Detect which cell encompasses the target text, then output its [x, y] center coordinate. 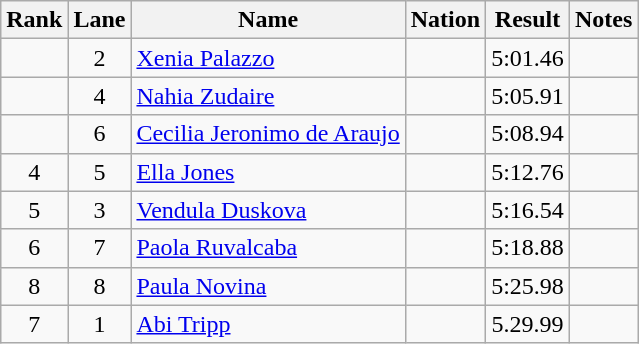
Name [268, 20]
5.29.99 [528, 324]
Paola Ruvalcaba [268, 248]
Abi Tripp [268, 324]
5:25.98 [528, 286]
3 [100, 210]
Ella Jones [268, 172]
Cecilia Jeronimo de Araujo [268, 134]
5:18.88 [528, 248]
Result [528, 20]
2 [100, 58]
Notes [603, 20]
Nation [445, 20]
5:12.76 [528, 172]
Lane [100, 20]
5:08.94 [528, 134]
Paula Novina [268, 286]
1 [100, 324]
Nahia Zudaire [268, 96]
Rank [34, 20]
Vendula Duskova [268, 210]
5:05.91 [528, 96]
5:01.46 [528, 58]
5:16.54 [528, 210]
Xenia Palazzo [268, 58]
